Extract the [x, y] coordinate from the center of the cell holding the provided text.  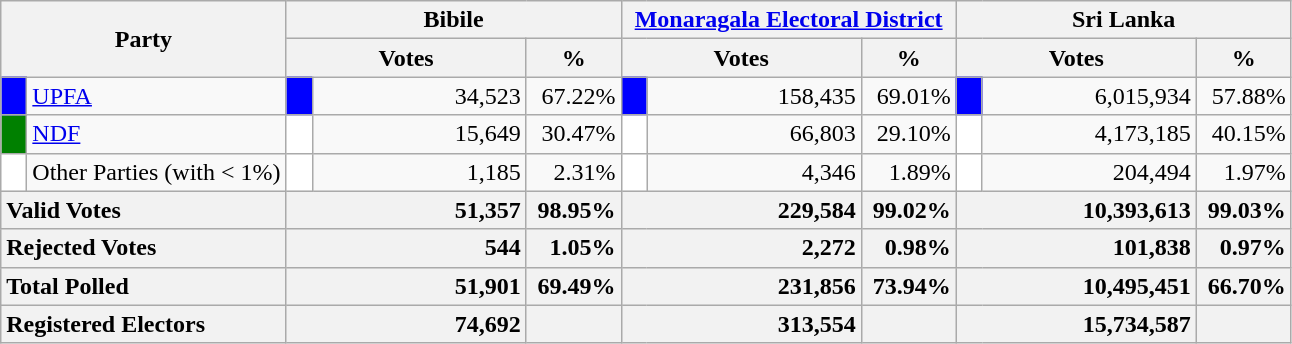
313,554 [741, 324]
229,584 [741, 210]
34,523 [419, 96]
1,185 [419, 172]
4,173,185 [1089, 134]
57.88% [1244, 96]
UPFA [156, 96]
1.05% [574, 248]
NDF [156, 134]
30.47% [574, 134]
98.95% [574, 210]
Total Polled [144, 286]
0.97% [1244, 248]
51,901 [406, 286]
99.02% [908, 210]
29.10% [908, 134]
Other Parties (with < 1%) [156, 172]
69.01% [908, 96]
73.94% [908, 286]
1.89% [908, 172]
158,435 [754, 96]
Rejected Votes [144, 248]
51,357 [406, 210]
15,649 [419, 134]
Valid Votes [144, 210]
4,346 [754, 172]
231,856 [741, 286]
66.70% [1244, 286]
Party [144, 39]
1.97% [1244, 172]
15,734,587 [1076, 324]
40.15% [1244, 134]
Sri Lanka [1124, 20]
Monaragala Electoral District [788, 20]
69.49% [574, 286]
0.98% [908, 248]
67.22% [574, 96]
10,393,613 [1076, 210]
101,838 [1076, 248]
Bibile [454, 20]
2.31% [574, 172]
544 [406, 248]
10,495,451 [1076, 286]
74,692 [406, 324]
204,494 [1089, 172]
2,272 [741, 248]
6,015,934 [1089, 96]
99.03% [1244, 210]
66,803 [754, 134]
Registered Electors [144, 324]
